Locate the cell with the specified text and output its (X, Y) center coordinate. 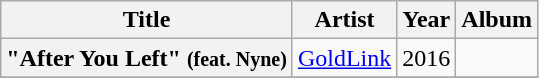
Year (426, 20)
2016 (426, 58)
Title (147, 20)
GoldLink (344, 58)
Artist (344, 20)
"After You Left" (feat. Nyne) (147, 58)
Album (497, 20)
